Detect which cell encompasses the target text, then output its (X, Y) center coordinate. 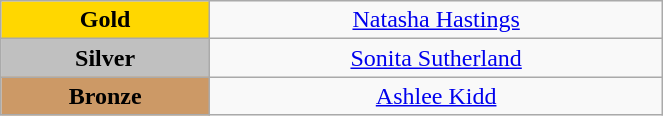
Sonita Sutherland (436, 58)
Silver (106, 58)
Natasha Hastings (436, 20)
Ashlee Kidd (436, 96)
Bronze (106, 96)
Gold (106, 20)
